Find where the given text appears and provide that cell's center as (x, y) coordinate. 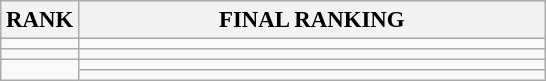
FINAL RANKING (312, 20)
RANK (40, 20)
